Return (x, y) of the center of cell containing provided text 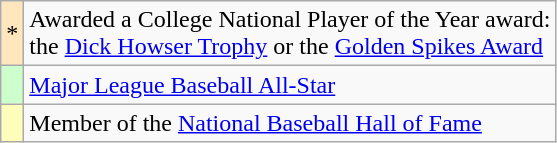
* (12, 34)
Member of the National Baseball Hall of Fame (290, 123)
Awarded a College National Player of the Year award: the Dick Howser Trophy or the Golden Spikes Award (290, 34)
Major League Baseball All-Star (290, 85)
